For the text-containing cell, return its midpoint in (X, Y) coordinate format. 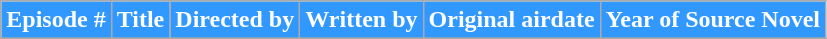
Title (140, 20)
Episode # (56, 20)
Year of Source Novel (712, 20)
Original airdate (512, 20)
Directed by (235, 20)
Written by (362, 20)
